Identify which cell holds the provided text, then report its (x, y) central coordinate. 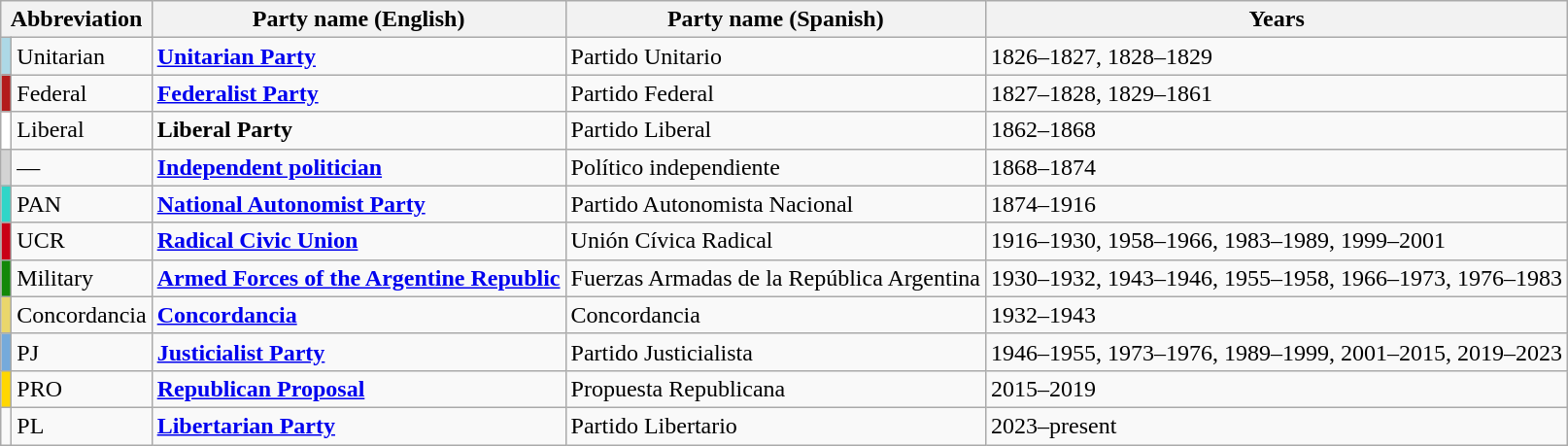
1827–1828, 1829–1861 (1277, 93)
Liberal (82, 130)
Republican Proposal (358, 389)
Party name (English) (358, 19)
Unitarian Party (358, 56)
Político independiente (775, 167)
Partido Federal (775, 93)
PJ (82, 352)
Abbreviation (76, 19)
Federal (82, 93)
Armed Forces of the Argentine Republic (358, 278)
Unión Cívica Radical (775, 241)
PL (82, 426)
Libertarian Party (358, 426)
Partido Libertario (775, 426)
Partido Justicialista (775, 352)
Partido Autonomista Nacional (775, 204)
1868–1874 (1277, 167)
PAN (82, 204)
Years (1277, 19)
Partido Liberal (775, 130)
Fuerzas Armadas de la República Argentina (775, 278)
1874–1916 (1277, 204)
1930–1932, 1943–1946, 1955–1958, 1966–1973, 1976–1983 (1277, 278)
1946–1955, 1973–1976, 1989–1999, 2001–2015, 2019–2023 (1277, 352)
Independent politician (358, 167)
2015–2019 (1277, 389)
1916–1930, 1958–1966, 1983–1989, 1999–2001 (1277, 241)
Military (82, 278)
Unitarian (82, 56)
Propuesta Republicana (775, 389)
Radical Civic Union (358, 241)
National Autonomist Party (358, 204)
UCR (82, 241)
2023–present (1277, 426)
1932–1943 (1277, 315)
Justicialist Party (358, 352)
Partido Unitario (775, 56)
1826–1827, 1828–1829 (1277, 56)
Party name (Spanish) (775, 19)
— (82, 167)
Liberal Party (358, 130)
PRO (82, 389)
Federalist Party (358, 93)
1862–1868 (1277, 130)
